Determine the [X, Y] coordinate at the center of the cell enclosing the given text.  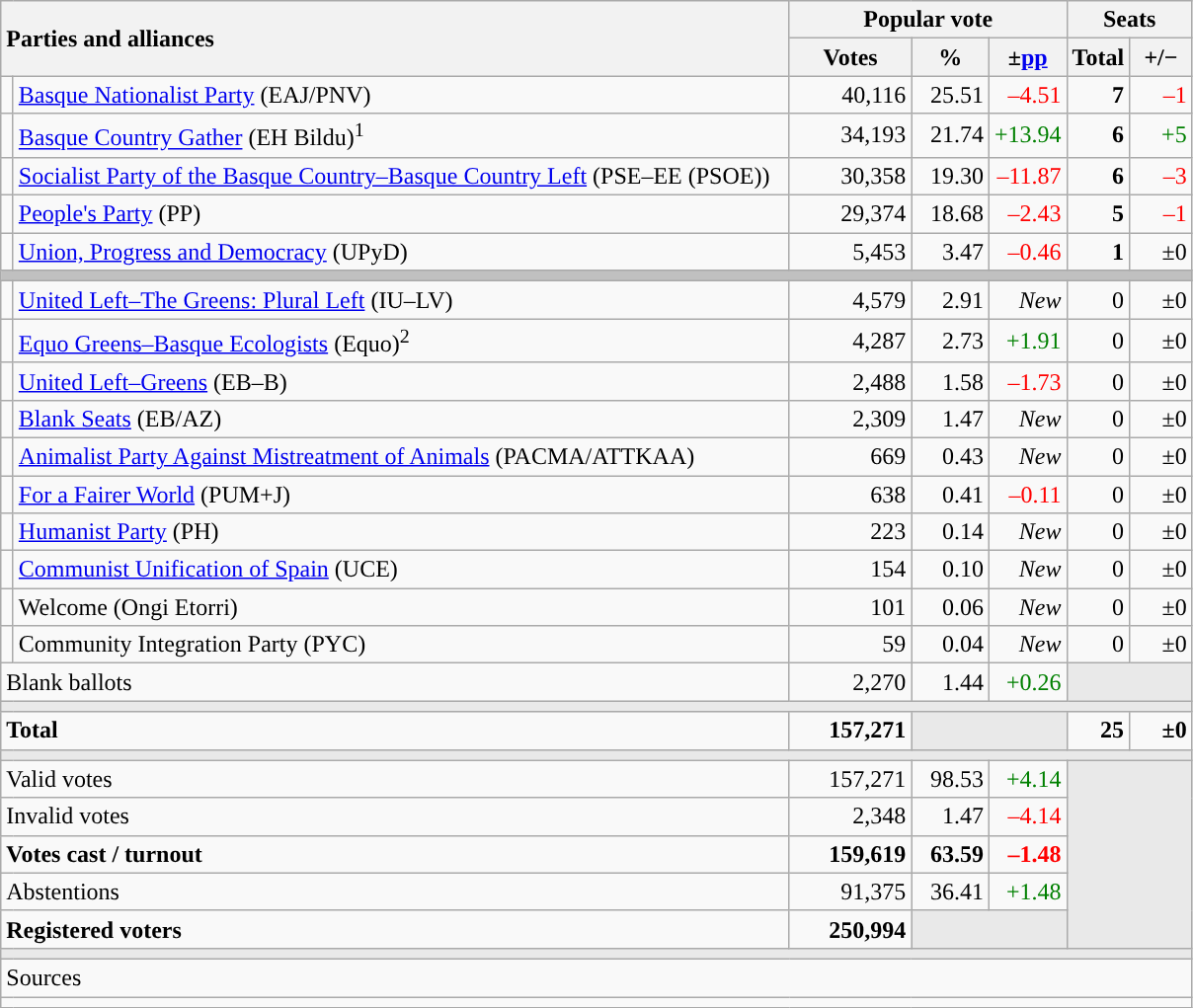
Basque Nationalist Party (EAJ/PNV) [401, 95]
36.41 [950, 892]
4,287 [850, 342]
United Left–The Greens: Plural Left (IU–LV) [401, 300]
30,358 [850, 176]
Welcome (Ongi Etorri) [401, 607]
–0.46 [1027, 252]
2,488 [850, 381]
–1.48 [1027, 854]
250,994 [850, 929]
59 [850, 645]
–11.87 [1027, 176]
Sources [596, 977]
0.41 [950, 495]
1.58 [950, 381]
Votes [850, 57]
Registered voters [395, 929]
1.44 [950, 682]
Equo Greens–Basque Ecologists (Equo)2 [401, 342]
154 [850, 570]
Animalist Party Against Mistreatment of Animals (PACMA/ATTKAA) [401, 456]
–2.43 [1027, 214]
Seats [1130, 20]
±pp [1027, 57]
Blank Seats (EB/AZ) [401, 419]
+5 [1161, 136]
1 [1098, 252]
–0.11 [1027, 495]
2,270 [850, 682]
–4.14 [1027, 816]
Parties and alliances [395, 39]
+1.48 [1027, 892]
40,116 [850, 95]
People's Party (PP) [401, 214]
29,374 [850, 214]
Communist Unification of Spain (UCE) [401, 570]
Basque Country Gather (EH Bildu)1 [401, 136]
+0.26 [1027, 682]
2.73 [950, 342]
4,579 [850, 300]
United Left–Greens (EB–B) [401, 381]
+13.94 [1027, 136]
–1.73 [1027, 381]
Blank ballots [395, 682]
+/− [1161, 57]
For a Fairer World (PUM+J) [401, 495]
21.74 [950, 136]
Community Integration Party (PYC) [401, 645]
0.43 [950, 456]
Union, Progress and Democracy (UPyD) [401, 252]
98.53 [950, 779]
–3 [1161, 176]
669 [850, 456]
Popular vote [928, 20]
0.04 [950, 645]
+1.91 [1027, 342]
–4.51 [1027, 95]
7 [1098, 95]
Abstentions [395, 892]
638 [850, 495]
223 [850, 532]
Humanist Party (PH) [401, 532]
25 [1098, 731]
34,193 [850, 136]
2,309 [850, 419]
Valid votes [395, 779]
Invalid votes [395, 816]
18.68 [950, 214]
5 [1098, 214]
63.59 [950, 854]
101 [850, 607]
0.06 [950, 607]
Socialist Party of the Basque Country–Basque Country Left (PSE–EE (PSOE)) [401, 176]
2.91 [950, 300]
0.14 [950, 532]
19.30 [950, 176]
0.10 [950, 570]
Votes cast / turnout [395, 854]
5,453 [850, 252]
2,348 [850, 816]
3.47 [950, 252]
159,619 [850, 854]
% [950, 57]
91,375 [850, 892]
25.51 [950, 95]
+4.14 [1027, 779]
